Return the (X, Y) coordinate for the center point of the cell that contains the specified text.  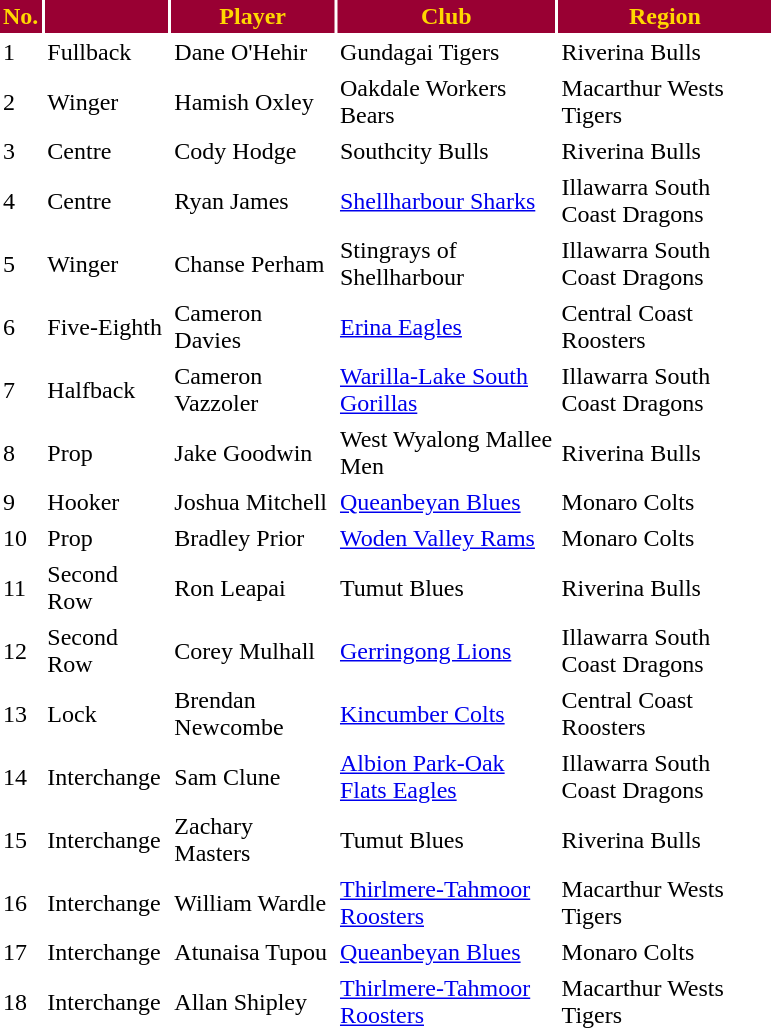
Woden Valley Rams (446, 538)
Joshua Mitchell (252, 502)
5 (20, 264)
2 (20, 102)
Southcity Bulls (446, 152)
7 (20, 390)
Hamish Oxley (252, 102)
Cameron Davies (252, 327)
Sam Clune (252, 777)
Zachary Masters (252, 840)
1 (20, 52)
Gerringong Lions (446, 651)
Atunaisa Tupou (252, 952)
Bradley Prior (252, 538)
Shellharbour Sharks (446, 201)
Stingrays of Shellharbour (446, 264)
Brendan Newcombe (252, 714)
Cameron Vazzoler (252, 390)
Halfback (106, 390)
15 (20, 840)
Albion Park-Oak Flats Eagles (446, 777)
12 (20, 651)
11 (20, 588)
Club (446, 16)
9 (20, 502)
Erina Eagles (446, 327)
Ryan James (252, 201)
Lock (106, 714)
16 (20, 903)
17 (20, 952)
6 (20, 327)
Ron Leapai (252, 588)
Gundagai Tigers (446, 52)
No. (20, 16)
Jake Goodwin (252, 453)
4 (20, 201)
Player (252, 16)
Five-Eighth (106, 327)
Kincumber Colts (446, 714)
Chanse Perham (252, 264)
3 (20, 152)
Thirlmere-Tahmoor Roosters (446, 903)
West Wyalong Mallee Men (446, 453)
8 (20, 453)
13 (20, 714)
Dane O'Hehir (252, 52)
Warilla-Lake South Gorillas (446, 390)
Oakdale Workers Bears (446, 102)
14 (20, 777)
Fullback (106, 52)
Cody Hodge (252, 152)
Corey Mulhall (252, 651)
William Wardle (252, 903)
10 (20, 538)
Hooker (106, 502)
